Pinpoint the cell where the given text exists, returning its (X, Y) midpoint coordinate. 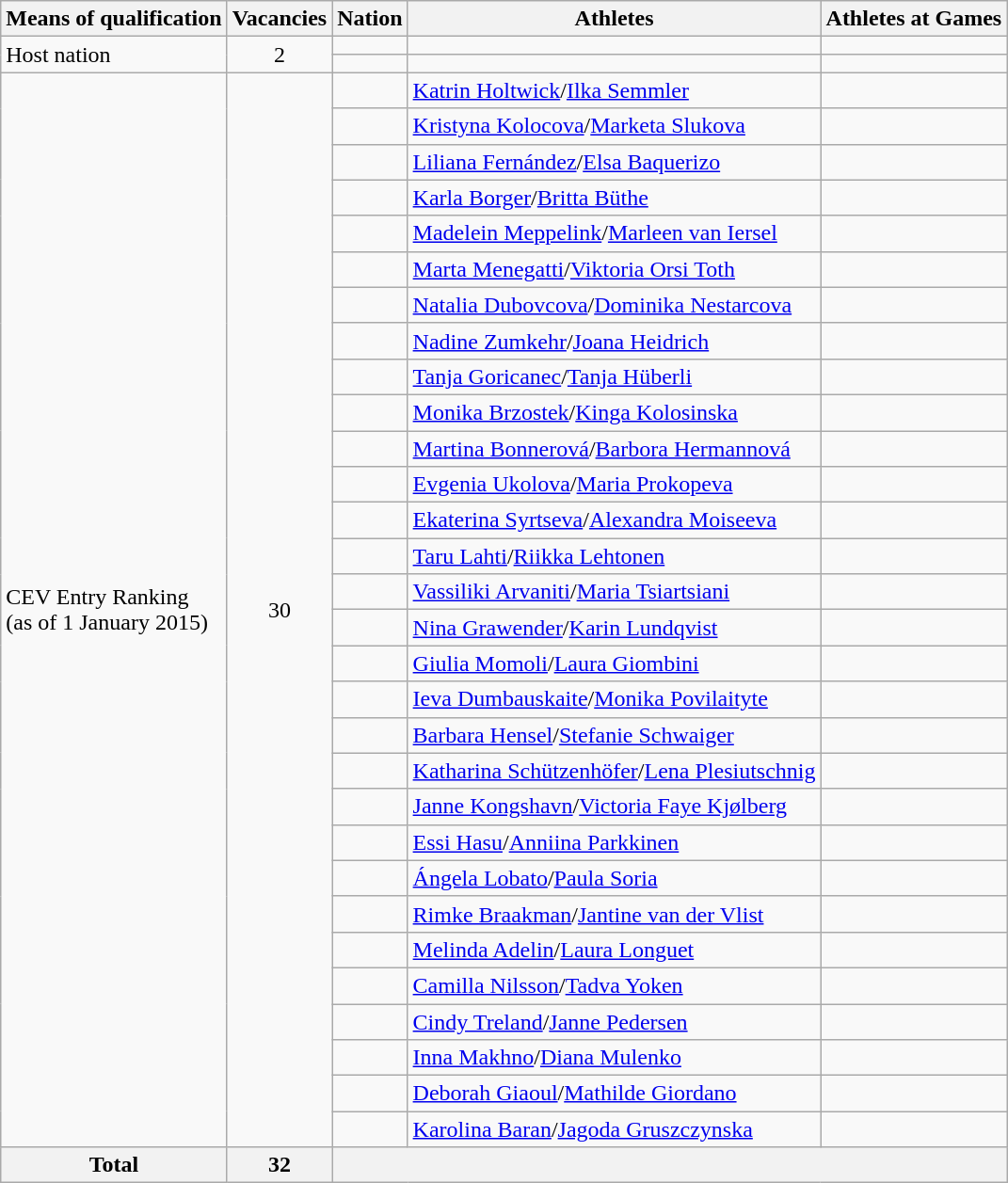
Liliana Fernández/Elsa Baquerizo (614, 162)
Ieva Dumbauskaite/Monika Povilaityte (614, 699)
Monika Brzostek/Kinga Kolosinska (614, 412)
Katrin Holtwick/Ilka Semmler (614, 90)
Taru Lahti/Riikka Lehtonen (614, 556)
Athletes at Games (914, 19)
Natalia Dubovcova/Dominika Nestarcova (614, 305)
32 (280, 1165)
Nation (370, 19)
Nadine Zumkehr/Joana Heidrich (614, 341)
Essi Hasu/Anniina Parkkinen (614, 842)
Rimke Braakman/Jantine van der Vlist (614, 914)
Tanja Goricanec/Tanja Hüberli (614, 376)
Kristyna Kolocova/Marketa Slukova (614, 126)
Nina Grawender/Karin Lundqvist (614, 628)
Camilla Nilsson/Tadva Yoken (614, 985)
Vassiliki Arvaniti/Maria Tsiartsiani (614, 592)
Ekaterina Syrtseva/Alexandra Moiseeva (614, 520)
Evgenia Ukolova/Maria Prokopeva (614, 485)
Marta Menegatti/Viktoria Orsi Toth (614, 269)
Melinda Adelin/Laura Longuet (614, 950)
Giulia Momoli/Laura Giombini (614, 663)
Means of qualification (114, 19)
Katharina Schützenhöfer/Lena Plesiutschnig (614, 771)
Ángela Lobato/Paula Soria (614, 878)
Total (114, 1165)
Madelein Meppelink/Marleen van Iersel (614, 233)
Barbara Hensel/Stefanie Schwaiger (614, 735)
Host nation (114, 55)
Janne Kongshavn/Victoria Faye Kjølberg (614, 807)
Karla Borger/Britta Büthe (614, 198)
Vacancies (280, 19)
Athletes (614, 19)
CEV Entry Ranking(as of 1 January 2015) (114, 610)
Deborah Giaoul/Mathilde Giordano (614, 1094)
Martina Bonnerová/Barbora Hermannová (614, 449)
30 (280, 610)
2 (280, 55)
Karolina Baran/Jagoda Gruszczynska (614, 1129)
Cindy Treland/Janne Pedersen (614, 1021)
Inna Makhno/Diana Mulenko (614, 1058)
